Capture the cell that displays the provided text and extract its [X, Y] central coordinate. 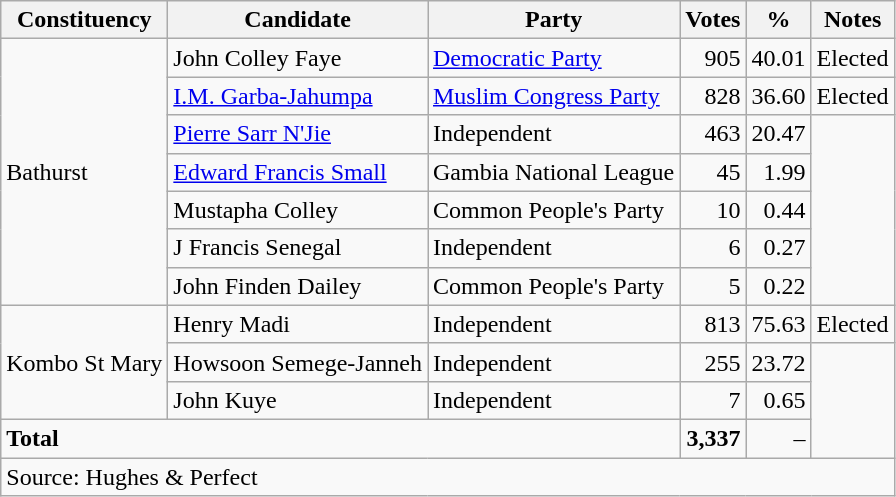
John Finden Dailey [298, 286]
905 [713, 58]
6 [713, 248]
Candidate [298, 20]
828 [713, 96]
Edward Francis Small [298, 172]
23.72 [778, 362]
40.01 [778, 58]
Votes [713, 20]
Party [554, 20]
36.60 [778, 96]
Howsoon Semege-Janneh [298, 362]
0.65 [778, 400]
Kombo St Mary [84, 362]
5 [713, 286]
1.99 [778, 172]
Source: Hughes & Perfect [448, 477]
463 [713, 134]
20.47 [778, 134]
Mustapha Colley [298, 210]
– [778, 438]
75.63 [778, 324]
Constituency [84, 20]
Notes [852, 20]
% [778, 20]
John Colley Faye [298, 58]
Democratic Party [554, 58]
255 [713, 362]
7 [713, 400]
0.22 [778, 286]
Gambia National League [554, 172]
0.44 [778, 210]
Muslim Congress Party [554, 96]
Bathurst [84, 172]
3,337 [713, 438]
Pierre Sarr N'Jie [298, 134]
45 [713, 172]
I.M. Garba-Jahumpa [298, 96]
John Kuye [298, 400]
10 [713, 210]
Henry Madi [298, 324]
Total [340, 438]
0.27 [778, 248]
813 [713, 324]
J Francis Senegal [298, 248]
